Find where the given text appears and provide that cell's center as [X, Y] coordinate. 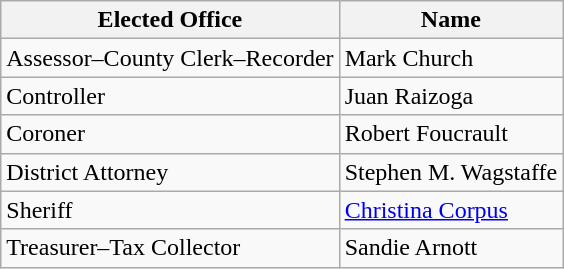
Sandie Arnott [451, 248]
Coroner [170, 134]
Controller [170, 96]
Christina Corpus [451, 210]
Name [451, 20]
Treasurer–Tax Collector [170, 248]
Mark Church [451, 58]
Robert Foucrault [451, 134]
Assessor–County Clerk–Recorder [170, 58]
District Attorney [170, 172]
Sheriff [170, 210]
Elected Office [170, 20]
Juan Raizoga [451, 96]
Stephen M. Wagstaffe [451, 172]
